Capture the cell that displays the provided text and extract its (X, Y) central coordinate. 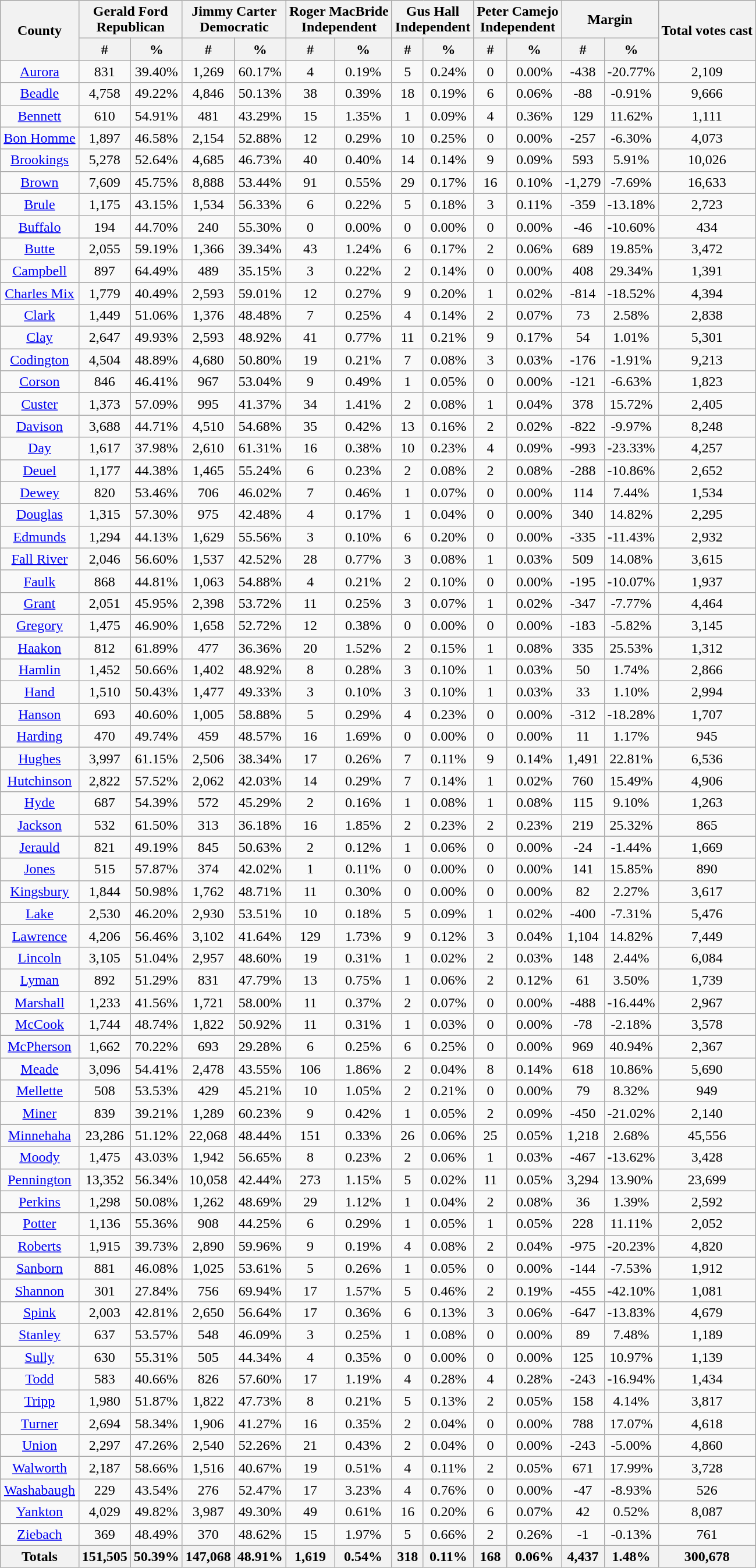
3,294 (583, 1180)
489 (208, 271)
Brule (40, 204)
26 (407, 1135)
1,315 (105, 515)
1,177 (105, 470)
46.41% (156, 382)
-7.53% (631, 1268)
593 (583, 160)
County (40, 30)
1,823 (707, 382)
2,694 (105, 1424)
Faulk (40, 581)
1,269 (208, 72)
630 (105, 1357)
46.08% (156, 1268)
508 (105, 1091)
55.36% (156, 1224)
Custer (40, 404)
-23.33% (631, 448)
50.63% (260, 847)
1,844 (105, 891)
2,109 (707, 72)
39.34% (260, 249)
477 (208, 648)
40.66% (156, 1379)
50.43% (156, 692)
-0.13% (631, 1534)
56.64% (260, 1312)
-13.62% (631, 1158)
52.47% (260, 1490)
4,510 (208, 426)
Washabaugh (40, 1490)
54.91% (156, 116)
19.85% (631, 249)
61.89% (156, 648)
46.20% (156, 914)
13,352 (105, 1180)
38 (310, 94)
-1,279 (583, 182)
1,373 (105, 404)
-13.83% (631, 1312)
945 (707, 737)
3,102 (208, 936)
Lawrence (40, 936)
2.44% (631, 958)
1,669 (707, 847)
1,263 (707, 803)
Deuel (40, 470)
-176 (583, 360)
9,666 (707, 94)
3.50% (631, 980)
168 (490, 1556)
2,297 (105, 1446)
Union (40, 1446)
1,915 (105, 1246)
-257 (583, 138)
0.61% (363, 1512)
897 (105, 271)
1.05% (363, 1091)
44.81% (156, 581)
812 (105, 648)
47.79% (260, 980)
1.69% (363, 737)
1,477 (208, 692)
Hyde (40, 803)
4,679 (707, 1312)
1,707 (707, 714)
-7.31% (631, 914)
53.61% (260, 1268)
61.15% (156, 759)
41.56% (156, 1002)
826 (208, 1379)
5,278 (105, 160)
0.40% (363, 160)
-13.18% (631, 204)
429 (208, 1091)
892 (105, 980)
48.57% (260, 737)
-5.00% (631, 1446)
2,932 (707, 537)
1.74% (631, 670)
48.48% (260, 316)
23,286 (105, 1135)
McCook (40, 1025)
1,465 (208, 470)
2,530 (105, 914)
2,890 (208, 1246)
-144 (583, 1268)
Hughes (40, 759)
89 (583, 1335)
4.14% (631, 1401)
Todd (40, 1379)
2,652 (707, 470)
79 (583, 1091)
2,506 (208, 759)
50 (583, 670)
-0.91% (631, 94)
3,728 (707, 1468)
0.27% (363, 293)
45,556 (707, 1135)
39.73% (156, 1246)
51.29% (156, 980)
532 (105, 825)
-5.82% (631, 625)
53.44% (260, 182)
0.37% (363, 1002)
Hamlin (40, 670)
91 (310, 182)
-24 (583, 847)
18 (407, 94)
865 (707, 825)
2,405 (707, 404)
2,140 (707, 1113)
48.44% (260, 1135)
21 (310, 1446)
2.58% (631, 316)
3,688 (105, 426)
8,248 (707, 426)
Aurora (40, 72)
335 (583, 648)
40 (310, 160)
1,779 (105, 293)
-347 (583, 603)
45.95% (156, 603)
1.12% (363, 1202)
34 (310, 404)
Bon Homme (40, 138)
42.03% (260, 781)
1.52% (363, 648)
4,029 (105, 1512)
1,739 (707, 980)
505 (208, 1357)
Totals (40, 1556)
Marshall (40, 1002)
1,289 (208, 1113)
44.38% (156, 470)
1,619 (310, 1556)
57.09% (156, 404)
1,942 (208, 1158)
44.71% (156, 426)
46.90% (156, 625)
Dewey (40, 493)
106 (310, 1069)
125 (583, 1357)
7,609 (105, 182)
36.36% (260, 648)
1,005 (208, 714)
Total votes cast (707, 30)
2,994 (707, 692)
48.62% (260, 1534)
Day (40, 448)
50.92% (260, 1025)
-7.77% (631, 603)
2,610 (208, 448)
572 (208, 803)
Kingsbury (40, 891)
1,175 (105, 204)
219 (583, 825)
Jimmy CarterDemocratic (234, 20)
41 (310, 338)
9.10% (631, 803)
48.49% (156, 1534)
4,758 (105, 94)
Davison (40, 426)
42.48% (260, 515)
82 (583, 891)
47.73% (260, 1401)
Corson (40, 382)
10.86% (631, 1069)
11.62% (631, 116)
1,298 (105, 1202)
0.52% (631, 1512)
Fall River (40, 559)
788 (583, 1424)
1.73% (363, 936)
25 (490, 1135)
Charles Mix (40, 293)
1,744 (105, 1025)
5,476 (707, 914)
1,516 (208, 1468)
Jerauld (40, 847)
4,906 (707, 781)
13.90% (631, 1180)
48.91% (260, 1556)
2,647 (105, 338)
Codington (40, 360)
9,213 (707, 360)
4,206 (105, 936)
Shannon (40, 1290)
846 (105, 382)
Buffalo (40, 226)
56.33% (260, 204)
8,888 (208, 182)
Sanborn (40, 1268)
39.40% (156, 72)
481 (208, 116)
45.29% (260, 803)
40.60% (156, 714)
4,846 (208, 94)
-183 (583, 625)
637 (105, 1335)
15.85% (631, 869)
276 (208, 1490)
1,906 (208, 1424)
16,633 (707, 182)
58.88% (260, 714)
967 (208, 382)
11.11% (631, 1224)
8.32% (631, 1091)
56.60% (156, 559)
Beadle (40, 94)
-647 (583, 1312)
6,536 (707, 759)
975 (208, 515)
Turner (40, 1424)
Sully (40, 1357)
301 (105, 1290)
36.18% (260, 825)
4,860 (707, 1446)
42.02% (260, 869)
Potter (40, 1224)
41.37% (260, 404)
2,838 (707, 316)
53.04% (260, 382)
1,025 (208, 1268)
Moody (40, 1158)
1,434 (707, 1379)
1,537 (208, 559)
43.03% (156, 1158)
17.99% (631, 1468)
45.21% (260, 1091)
15.49% (631, 781)
-88 (583, 94)
70.22% (156, 1047)
7,449 (707, 936)
52.88% (260, 138)
59.01% (260, 293)
-8.93% (631, 1490)
Clay (40, 338)
-6.63% (631, 382)
44.13% (156, 537)
29.28% (260, 1047)
374 (208, 869)
995 (208, 404)
-16.44% (631, 1002)
52.64% (156, 160)
240 (208, 226)
1.19% (363, 1379)
820 (105, 493)
Hanson (40, 714)
17.07% (631, 1424)
33 (583, 692)
Butte (40, 249)
228 (583, 1224)
908 (208, 1224)
51.12% (156, 1135)
-20.77% (631, 72)
273 (310, 1180)
5.91% (631, 160)
Mellette (40, 1091)
2,295 (707, 515)
470 (105, 737)
49.74% (156, 737)
4,680 (208, 360)
2,051 (105, 603)
14.08% (631, 559)
Yankton (40, 1512)
48.89% (156, 360)
-2.18% (631, 1025)
1.57% (363, 1290)
2.27% (631, 891)
-195 (583, 581)
1.35% (363, 116)
151,505 (105, 1556)
Gus HallIndependent (432, 20)
1.97% (363, 1534)
39.21% (156, 1113)
4,073 (707, 138)
-1.44% (631, 847)
-6.30% (631, 138)
1,081 (707, 1290)
2,957 (208, 958)
0.39% (363, 94)
369 (105, 1534)
2.68% (631, 1135)
27.84% (156, 1290)
-335 (583, 537)
49.82% (156, 1512)
1.01% (631, 338)
Minnehaha (40, 1135)
57.30% (156, 515)
-20.23% (631, 1246)
Brookings (40, 160)
54.88% (260, 581)
1,312 (707, 648)
61 (583, 980)
Douglas (40, 515)
54.68% (260, 426)
761 (707, 1534)
687 (105, 803)
8,087 (707, 1512)
25.32% (631, 825)
40.49% (156, 293)
2,540 (208, 1446)
10,026 (707, 160)
-11.43% (631, 537)
845 (208, 847)
6,084 (707, 958)
Perkins (40, 1202)
4,257 (707, 448)
4,437 (583, 1556)
42.44% (260, 1180)
-312 (583, 714)
Roger MacBrideIndependent (339, 20)
821 (105, 847)
Stanley (40, 1335)
2,478 (208, 1069)
55.30% (260, 226)
50.98% (156, 891)
434 (707, 226)
4,504 (105, 360)
Bennett (40, 116)
Meade (40, 1069)
54 (583, 338)
378 (583, 404)
40.67% (260, 1468)
-42.10% (631, 1290)
25.53% (631, 648)
42.81% (156, 1312)
49.22% (156, 94)
Jackson (40, 825)
1,233 (105, 1002)
0.51% (363, 1468)
-78 (583, 1025)
583 (105, 1379)
49 (310, 1512)
1.17% (631, 737)
148 (583, 958)
318 (407, 1556)
38.34% (260, 759)
49.93% (156, 338)
7.48% (631, 1335)
7.44% (631, 493)
114 (583, 493)
2,967 (707, 1002)
Clark (40, 316)
1.39% (631, 1202)
1,294 (105, 537)
3,997 (105, 759)
60.17% (260, 72)
50.08% (156, 1202)
53.57% (156, 1335)
41.64% (260, 936)
1,629 (208, 537)
115 (583, 803)
47.26% (156, 1446)
58.00% (260, 1002)
53.72% (260, 603)
689 (583, 249)
-455 (583, 1290)
45.75% (156, 182)
1,617 (105, 448)
3,987 (208, 1512)
370 (208, 1534)
55.56% (260, 537)
0.49% (363, 382)
46.58% (156, 138)
2,055 (105, 249)
Lyman (40, 980)
51.06% (156, 316)
-1 (583, 1534)
48.74% (156, 1025)
1,452 (105, 670)
36 (583, 1202)
3,615 (707, 559)
610 (105, 116)
Miner (40, 1113)
10,058 (208, 1180)
Haakon (40, 648)
Lake (40, 914)
158 (583, 1401)
756 (208, 1290)
Walworth (40, 1468)
2,187 (105, 1468)
706 (208, 493)
2,367 (707, 1047)
58.66% (156, 1468)
-16.94% (631, 1379)
1.24% (363, 249)
44.25% (260, 1224)
229 (105, 1490)
Grant (40, 603)
69.94% (260, 1290)
-46 (583, 226)
23,699 (707, 1180)
Ziebach (40, 1534)
46.09% (260, 1335)
548 (208, 1335)
61.50% (156, 825)
41.27% (260, 1424)
Gregory (40, 625)
3,096 (105, 1069)
-1.91% (631, 360)
1,897 (105, 138)
2,822 (105, 781)
313 (208, 825)
-288 (583, 470)
-18.28% (631, 714)
3,105 (105, 958)
28 (310, 559)
49.33% (260, 692)
50.13% (260, 94)
22.81% (631, 759)
509 (583, 559)
1,366 (208, 249)
4,820 (707, 1246)
1.48% (631, 1556)
1.85% (363, 825)
151 (310, 1135)
57.60% (260, 1379)
59.96% (260, 1246)
1.86% (363, 1069)
0.75% (363, 980)
50.80% (260, 360)
73 (583, 316)
43 (310, 249)
Gerald FordRepublican (130, 20)
1.41% (363, 404)
Brown (40, 182)
1,980 (105, 1401)
50.66% (156, 670)
839 (105, 1113)
4,618 (707, 1424)
-121 (583, 382)
-18.52% (631, 293)
1.15% (363, 1180)
147,068 (208, 1556)
-467 (583, 1158)
-359 (583, 204)
Hand (40, 692)
-10.07% (631, 581)
56.34% (156, 1180)
37.98% (156, 448)
3.23% (363, 1490)
29.34% (631, 271)
40.94% (631, 1047)
194 (105, 226)
0.43% (363, 1446)
-10.60% (631, 226)
2,154 (208, 138)
57.52% (156, 781)
Peter CamejoIndependent (518, 20)
141 (583, 869)
58.34% (156, 1424)
43.29% (260, 116)
2,650 (208, 1312)
5,690 (707, 1069)
1,376 (208, 316)
0.33% (363, 1135)
1.10% (631, 692)
20 (310, 648)
35.15% (260, 271)
2,062 (208, 781)
53.46% (156, 493)
1,510 (105, 692)
1,391 (707, 271)
340 (583, 515)
969 (583, 1047)
-822 (583, 426)
0.30% (363, 891)
1,063 (208, 581)
-47 (583, 1490)
55.31% (156, 1357)
49.30% (260, 1512)
51.87% (156, 1401)
3,428 (707, 1158)
890 (707, 869)
49.19% (156, 847)
1,937 (707, 581)
McPherson (40, 1047)
4,685 (208, 160)
43.54% (156, 1490)
4,464 (707, 603)
2,592 (707, 1202)
0.15% (448, 648)
Jones (40, 869)
0.24% (448, 72)
-488 (583, 1002)
43.15% (156, 204)
Roberts (40, 1246)
53.53% (156, 1091)
Lincoln (40, 958)
35 (310, 426)
43.55% (260, 1069)
2,930 (208, 914)
1,449 (105, 316)
57.87% (156, 869)
300,678 (707, 1556)
54.39% (156, 803)
-10.86% (631, 470)
459 (208, 737)
4,394 (707, 293)
44.34% (260, 1357)
2,723 (707, 204)
44.70% (156, 226)
618 (583, 1069)
949 (707, 1091)
52.72% (260, 625)
50.39% (156, 1556)
52.26% (260, 1446)
-7.69% (631, 182)
-400 (583, 914)
2,866 (707, 670)
1,139 (707, 1357)
1,912 (707, 1268)
Hutchinson (40, 781)
2,398 (208, 603)
64.49% (156, 271)
Edmunds (40, 537)
515 (105, 869)
-450 (583, 1113)
671 (583, 1468)
881 (105, 1268)
59.19% (156, 249)
1,104 (583, 936)
3,578 (707, 1025)
1,721 (208, 1002)
Tripp (40, 1401)
526 (707, 1490)
3,145 (707, 625)
3,617 (707, 891)
3,817 (707, 1401)
2,052 (707, 1224)
53.51% (260, 914)
0.66% (448, 1534)
2,046 (105, 559)
0.76% (448, 1490)
54.41% (156, 1069)
1,262 (208, 1202)
48.60% (260, 958)
0.55% (363, 182)
Pennington (40, 1180)
1,402 (208, 670)
-814 (583, 293)
1,662 (105, 1047)
-438 (583, 72)
46.73% (260, 160)
56.46% (156, 936)
61.31% (260, 448)
408 (583, 271)
1,111 (707, 116)
0.54% (363, 1556)
51.04% (156, 958)
Harding (40, 737)
42 (583, 1512)
56.65% (260, 1158)
46.02% (260, 493)
3,472 (707, 249)
Margin (610, 20)
1,218 (583, 1135)
10.97% (631, 1357)
48.71% (260, 891)
42.52% (260, 559)
760 (583, 781)
2,003 (105, 1312)
55.24% (260, 470)
22,068 (208, 1135)
-975 (583, 1246)
1,136 (105, 1224)
1,491 (583, 759)
1,189 (707, 1335)
Spink (40, 1312)
Campbell (40, 271)
868 (105, 581)
15.72% (631, 404)
-993 (583, 448)
60.23% (260, 1113)
-9.97% (631, 426)
5,301 (707, 338)
1,658 (208, 625)
48.69% (260, 1202)
1,762 (208, 891)
-21.02% (631, 1113)
